Pinpoint the cell where the given text exists, returning its [x, y] midpoint coordinate. 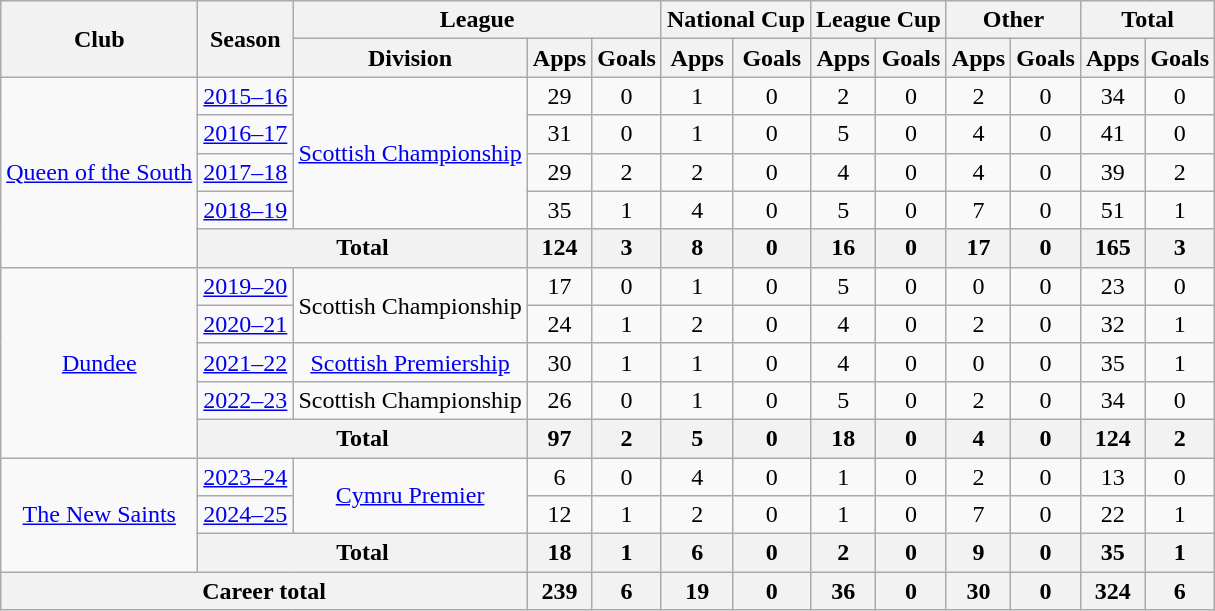
41 [1112, 134]
The New Saints [100, 515]
36 [844, 591]
32 [1112, 324]
239 [559, 591]
2021–22 [246, 362]
2020–21 [246, 324]
19 [697, 591]
Dundee [100, 362]
22 [1112, 515]
Queen of the South [100, 172]
Season [246, 39]
Scottish Premiership [410, 362]
324 [1112, 591]
2024–25 [246, 515]
2017–18 [246, 172]
Division [410, 58]
16 [844, 248]
24 [559, 324]
51 [1112, 210]
League [478, 20]
2015–16 [246, 96]
2022–23 [246, 400]
31 [559, 134]
9 [978, 553]
2023–24 [246, 477]
2018–19 [246, 210]
23 [1112, 286]
2016–17 [246, 134]
Career total [264, 591]
2019–20 [246, 286]
Cymru Premier [410, 496]
13 [1112, 477]
12 [559, 515]
Other [1013, 20]
26 [559, 400]
Club [100, 39]
8 [697, 248]
165 [1112, 248]
League Cup [879, 20]
39 [1112, 172]
97 [559, 438]
National Cup [736, 20]
